Locate the cell with the specified text and output its (X, Y) center coordinate. 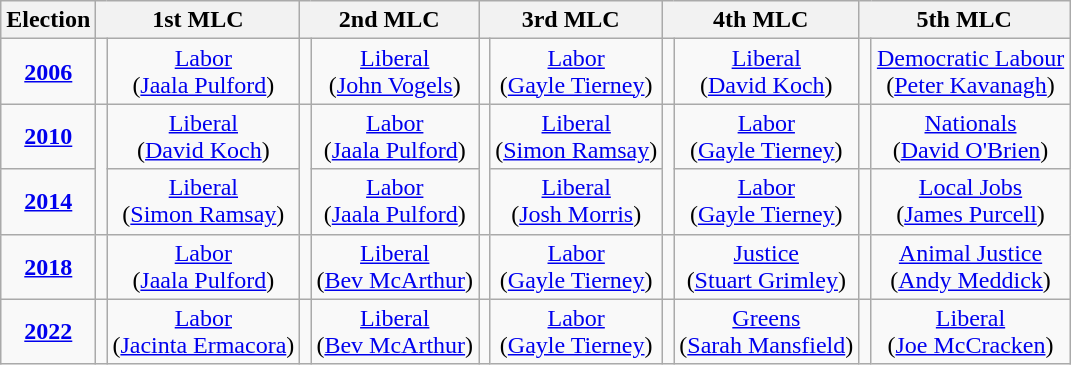
2nd MLC (390, 20)
3rd MLC (571, 20)
Liberal(Joe McCracken) (970, 332)
2006 (48, 72)
Animal Justice(Andy Meddick) (970, 266)
Election (48, 20)
4th MLC (761, 20)
Liberal(Josh Morris) (576, 202)
5th MLC (964, 20)
Local Jobs(James Purcell) (970, 202)
Greens(Sarah Mansfield) (766, 332)
2010 (48, 136)
2018 (48, 266)
Democratic Labour(Peter Kavanagh) (970, 72)
Labor(Jacinta Ermacora) (204, 332)
2014 (48, 202)
2022 (48, 332)
Nationals(David O'Brien) (970, 136)
Liberal(John Vogels) (395, 72)
Justice(Stuart Grimley) (766, 266)
1st MLC (198, 20)
